Determine the (X, Y) coordinate at the center of the cell enclosing the given text.  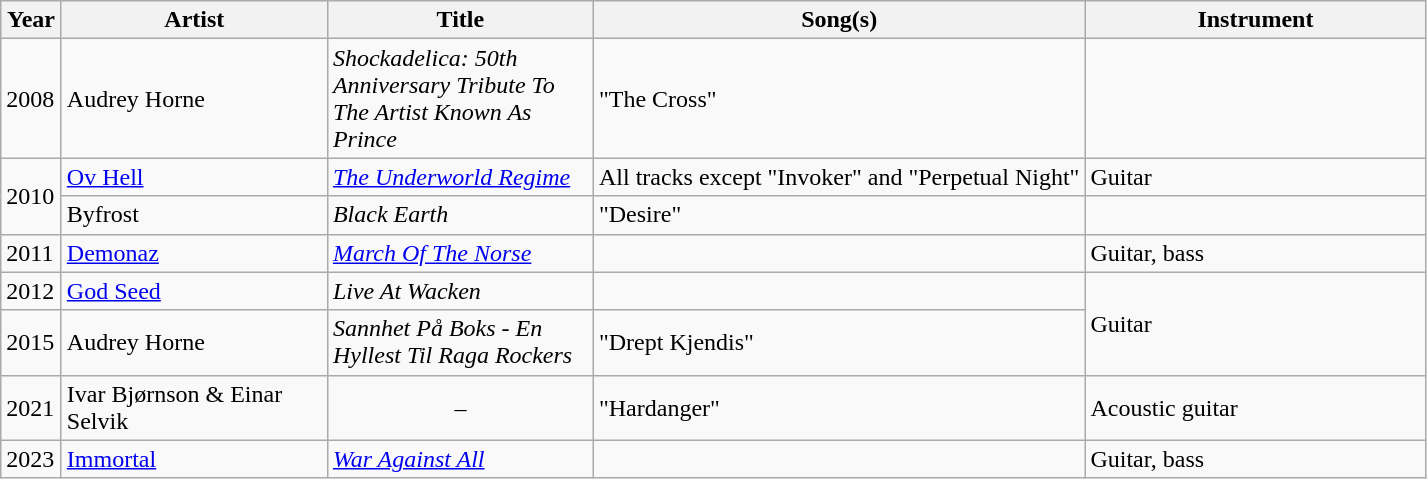
2011 (32, 253)
Shockadelica: 50th Anniversary Tribute To The Artist Known As Prince (460, 98)
"Desire" (838, 215)
Acoustic guitar (1256, 408)
All tracks except "Invoker" and "Perpetual Night" (838, 177)
Sannhet På Boks - En Hyllest Til Raga Rockers (460, 342)
Immortal (194, 459)
War Against All (460, 459)
God Seed (194, 291)
Year (32, 20)
Demonaz (194, 253)
Song(s) (838, 20)
Artist (194, 20)
2010 (32, 196)
2021 (32, 408)
Byfrost (194, 215)
"Drept Kjendis" (838, 342)
2012 (32, 291)
Black Earth (460, 215)
March Of The Norse (460, 253)
Live At Wacken (460, 291)
Title (460, 20)
The Underworld Regime (460, 177)
Instrument (1256, 20)
– (460, 408)
"The Cross" (838, 98)
2023 (32, 459)
2015 (32, 342)
Ov Hell (194, 177)
2008 (32, 98)
Ivar Bjørnson & Einar Selvik (194, 408)
"Hardanger" (838, 408)
